Detect which cell encompasses the target text, then output its (x, y) center coordinate. 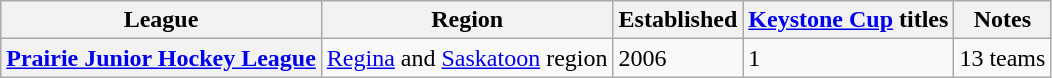
2006 (678, 58)
13 teams (1002, 58)
Notes (1002, 20)
Regina and Saskatoon region (467, 58)
League (162, 20)
Established (678, 20)
Keystone Cup titles (848, 20)
Region (467, 20)
Prairie Junior Hockey League (162, 58)
1 (848, 58)
